For the text-containing cell, return its midpoint in (X, Y) coordinate format. 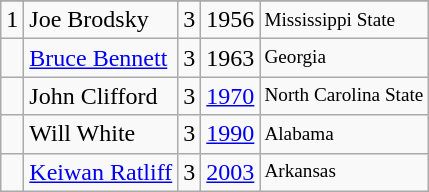
1970 (230, 96)
Bruce Bennett (101, 58)
Georgia (344, 58)
Joe Brodsky (101, 20)
Will White (101, 134)
Mississippi State (344, 20)
2003 (230, 172)
John Clifford (101, 96)
Arkansas (344, 172)
1990 (230, 134)
1963 (230, 58)
Alabama (344, 134)
North Carolina State (344, 96)
Keiwan Ratliff (101, 172)
1956 (230, 20)
1 (12, 20)
